Detect which cell encompasses the target text, then output its [X, Y] center coordinate. 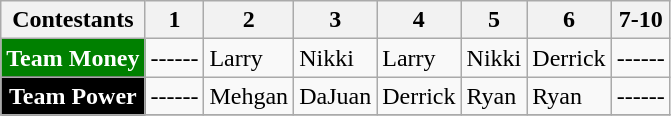
3 [336, 20]
Contestants [73, 20]
7-10 [640, 20]
DaJuan [336, 96]
Team Power [73, 96]
6 [569, 20]
2 [249, 20]
Team Money [73, 58]
Mehgan [249, 96]
5 [494, 20]
4 [419, 20]
1 [174, 20]
